Find where the given text appears and provide that cell's center as [x, y] coordinate. 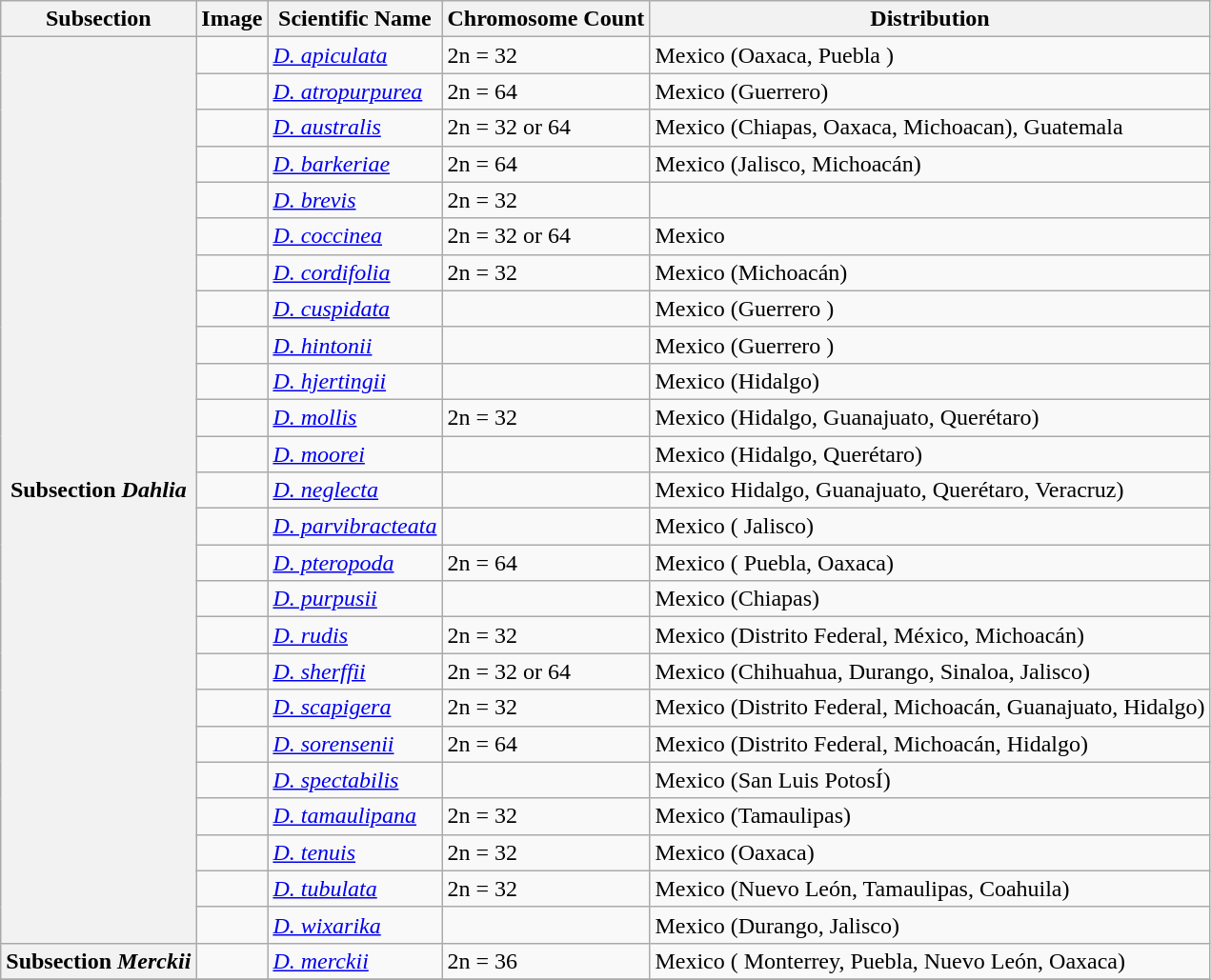
Mexico (Distrito Federal, Michoacán, Hidalgo) [930, 744]
Mexico (San Luis PotosÍ) [930, 780]
Mexico (Chihuahua, Durango, Sinaloa, Jalisco) [930, 671]
D. rudis [354, 635]
D. sherffii [354, 671]
2n = 36 [546, 961]
D. coccinea [354, 236]
Subsection [99, 19]
D. pteropoda [354, 563]
D. tamaulipana [354, 816]
D. mollis [354, 417]
Mexico (Distrito Federal, Michoacán, Guanajuato, Hidalgo) [930, 708]
D. brevis [354, 200]
D. hjertingii [354, 381]
Mexico (Distrito Federal, México, Michoacán) [930, 635]
D. scapigera [354, 708]
D. australis [354, 128]
D. cordifolia [354, 272]
Mexico (Hidalgo, Guanajuato, Querétaro) [930, 417]
D. tenuis [354, 852]
Mexico (Nuevo León, Tamaulipas, Coahuila) [930, 889]
Mexico (Oaxaca, Puebla ) [930, 55]
Scientific Name [354, 19]
Mexico (Durango, Jalisco) [930, 925]
Mexico (Hidalgo) [930, 381]
Mexico ( Monterrey, Puebla, Nuevo León, Oaxaca) [930, 961]
D. apiculata [354, 55]
Subsection Merckii [99, 961]
D. purpusii [354, 599]
Mexico (Jalisco, Michoacán) [930, 164]
Mexico (Michoacán) [930, 272]
Image [232, 19]
Mexico (Chiapas, Oaxaca, Michoacan), Guatemala [930, 128]
Mexico Hidalgo, Guanajuato, Querétaro, Veracruz) [930, 490]
D. sorensenii [354, 744]
D. cuspidata [354, 309]
D. tubulata [354, 889]
D. neglecta [354, 490]
Mexico (Oaxaca) [930, 852]
D. hintonii [354, 345]
Mexico [930, 236]
D. spectabilis [354, 780]
Subsection Dahlia [99, 490]
Mexico (Chiapas) [930, 599]
Mexico ( Jalisco) [930, 527]
Mexico (Hidalgo, Querétaro) [930, 454]
Mexico ( Puebla, Oaxaca) [930, 563]
D. moorei [354, 454]
Distribution [930, 19]
D. merckii [354, 961]
Mexico (Tamaulipas) [930, 816]
D. wixarika [354, 925]
Mexico (Guerrero) [930, 91]
D. atropurpurea [354, 91]
D. parvibracteata [354, 527]
Chromosome Count [546, 19]
D. barkeriae [354, 164]
